Capture the cell that displays the provided text and extract its [X, Y] central coordinate. 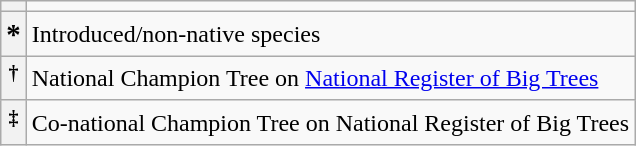
† [14, 78]
National Champion Tree on National Register of Big Trees [330, 78]
‡ [14, 122]
Introduced/non-native species [330, 34]
* [14, 34]
Co-national Champion Tree on National Register of Big Trees [330, 122]
